Determine the (x, y) coordinate at the center of the cell enclosing the given text.  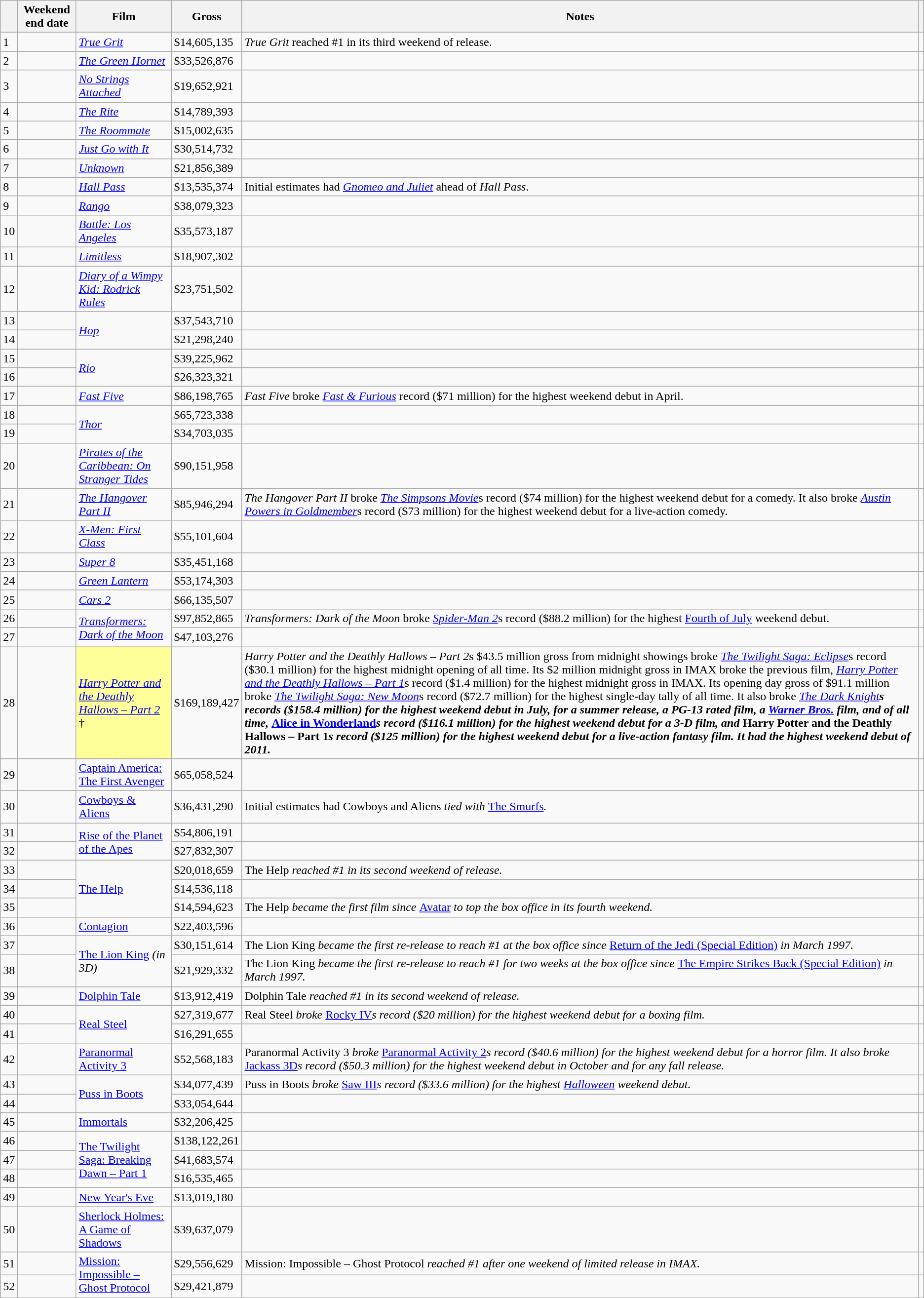
$86,198,765 (206, 396)
$138,122,261 (206, 1141)
33 (9, 870)
No Strings Attached (123, 86)
43 (9, 1084)
The Lion King became the first re-release to reach #1 at the box office since Return of the Jedi (Special Edition) in March 1997. (580, 945)
$20,018,659 (206, 870)
The Twilight Saga: Breaking Dawn – Part 1 (123, 1160)
21 (9, 505)
$35,451,168 (206, 562)
$27,832,307 (206, 851)
Mission: Impossible – Ghost Protocol reached #1 after one weekend of limited release in IMAX. (580, 1263)
$33,526,876 (206, 61)
46 (9, 1141)
$19,652,921 (206, 86)
8 (9, 187)
1 (9, 42)
X-Men: First Class (123, 536)
28 (9, 703)
Puss in Boots broke Saw IIIs record ($33.6 million) for the highest Halloween weekend debut. (580, 1084)
$23,751,502 (206, 288)
Rango (123, 205)
27 (9, 637)
$85,946,294 (206, 505)
Fast Five (123, 396)
Cars 2 (123, 599)
Just Go with It (123, 149)
$32,206,425 (206, 1122)
Dolphin Tale (123, 996)
17 (9, 396)
$30,151,614 (206, 945)
$169,189,427 (206, 703)
15 (9, 358)
11 (9, 256)
37 (9, 945)
Transformers: Dark of the Moon (123, 628)
7 (9, 168)
22 (9, 536)
$27,319,677 (206, 1015)
The Hangover Part II (123, 505)
The Roommate (123, 130)
$14,536,118 (206, 889)
$14,605,135 (206, 42)
$47,103,276 (206, 637)
$22,403,596 (206, 926)
Harry Potter and the Deathly Hallows – Part 2 † (123, 703)
$33,054,644 (206, 1103)
9 (9, 205)
Fast Five broke Fast & Furious record ($71 million) for the highest weekend debut in April. (580, 396)
Film (123, 17)
$39,637,079 (206, 1229)
The Rite (123, 112)
38 (9, 971)
$65,058,524 (206, 775)
Rio (123, 368)
True Grit (123, 42)
The Green Hornet (123, 61)
$14,594,623 (206, 907)
$34,703,035 (206, 433)
39 (9, 996)
True Grit reached #1 in its third weekend of release. (580, 42)
5 (9, 130)
Notes (580, 17)
Hall Pass (123, 187)
Contagion (123, 926)
$97,852,865 (206, 618)
16 (9, 377)
3 (9, 86)
20 (9, 466)
26 (9, 618)
$37,543,710 (206, 321)
Mission: Impossible – Ghost Protocol (123, 1275)
32 (9, 851)
42 (9, 1059)
34 (9, 889)
Real Steel broke Rocky IVs record ($20 million) for the highest weekend debut for a boxing film. (580, 1015)
$53,174,303 (206, 581)
Sherlock Holmes: A Game of Shadows (123, 1229)
49 (9, 1197)
19 (9, 433)
Cowboys & Aliens (123, 807)
Gross (206, 17)
Initial estimates had Cowboys and Aliens tied with The Smurfs. (580, 807)
$13,912,419 (206, 996)
Puss in Boots (123, 1094)
$52,568,183 (206, 1059)
$35,573,187 (206, 231)
12 (9, 288)
Green Lantern (123, 581)
36 (9, 926)
$30,514,732 (206, 149)
51 (9, 1263)
The Help (123, 889)
Weekend end date (47, 17)
$16,535,465 (206, 1179)
$18,907,302 (206, 256)
$36,431,290 (206, 807)
The Lion King became the first re-release to reach #1 for two weeks at the box office since The Empire Strikes Back (Special Edition) in March 1997. (580, 971)
$66,135,507 (206, 599)
$65,723,338 (206, 415)
Rise of the Planet of the Apes (123, 842)
$15,002,635 (206, 130)
35 (9, 907)
Limitless (123, 256)
29 (9, 775)
6 (9, 149)
Pirates of the Caribbean: On Stranger Tides (123, 466)
23 (9, 562)
$54,806,191 (206, 832)
48 (9, 1179)
The Help reached #1 in its second weekend of release. (580, 870)
47 (9, 1160)
44 (9, 1103)
Transformers: Dark of the Moon broke Spider-Man 2s record ($88.2 million) for the highest Fourth of July weekend debut. (580, 618)
$16,291,655 (206, 1033)
$38,079,323 (206, 205)
$21,856,389 (206, 168)
The Lion King (in 3D) (123, 961)
31 (9, 832)
Captain America: The First Avenger (123, 775)
Diary of a Wimpy Kid: Rodrick Rules (123, 288)
$26,323,321 (206, 377)
41 (9, 1033)
18 (9, 415)
Super 8 (123, 562)
Immortals (123, 1122)
13 (9, 321)
25 (9, 599)
10 (9, 231)
$21,929,332 (206, 971)
Paranormal Activity 3 (123, 1059)
Initial estimates had Gnomeo and Juliet ahead of Hall Pass. (580, 187)
The Help became the first film since Avatar to top the box office in its fourth weekend. (580, 907)
40 (9, 1015)
$13,535,374 (206, 187)
Battle: Los Angeles (123, 231)
$34,077,439 (206, 1084)
45 (9, 1122)
Dolphin Tale reached #1 in its second weekend of release. (580, 996)
Unknown (123, 168)
Hop (123, 330)
4 (9, 112)
$29,556,629 (206, 1263)
24 (9, 581)
52 (9, 1286)
14 (9, 340)
30 (9, 807)
$39,225,962 (206, 358)
$90,151,958 (206, 466)
50 (9, 1229)
$14,789,393 (206, 112)
2 (9, 61)
New Year's Eve (123, 1197)
Real Steel (123, 1024)
$21,298,240 (206, 340)
$29,421,879 (206, 1286)
$41,683,574 (206, 1160)
$55,101,604 (206, 536)
Thor (123, 424)
$13,019,180 (206, 1197)
